Search for the cell housing the specified text and yield its (x, y) center coordinate. 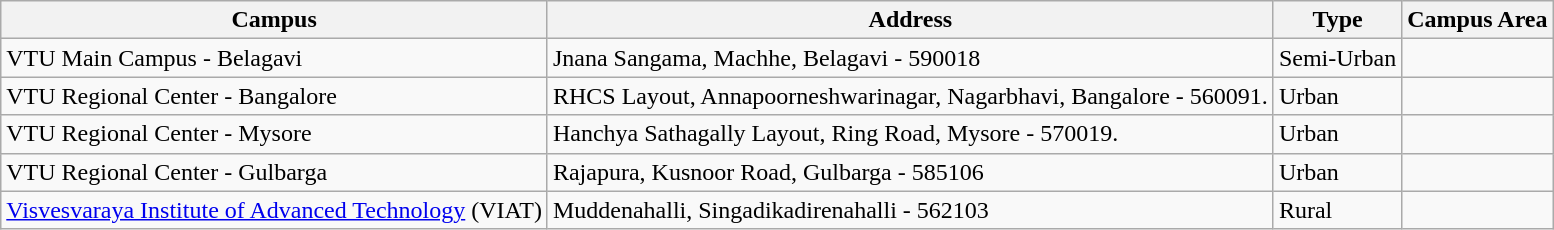
VTU Regional Center - Bangalore (274, 96)
Visvesvaraya Institute of Advanced Technology (VIAT) (274, 210)
RHCS Layout, Annapoorneshwarinagar, Nagarbhavi, Bangalore - 560091. (910, 96)
VTU Regional Center - Mysore (274, 134)
Type (1337, 20)
Rural (1337, 210)
Campus (274, 20)
VTU Regional Center - Gulbarga (274, 172)
VTU Main Campus - Belagavi (274, 58)
Hanchya Sathagally Layout, Ring Road, Mysore - 570019. (910, 134)
Address (910, 20)
Jnana Sangama, Machhe, Belagavi - 590018 (910, 58)
Muddenahalli, Singadikadirenahalli - 562103 (910, 210)
Semi-Urban (1337, 58)
Campus Area (1478, 20)
Rajapura, Kusnoor Road, Gulbarga - 585106 (910, 172)
